Extract the (x, y) coordinate from the center of the cell holding the provided text.  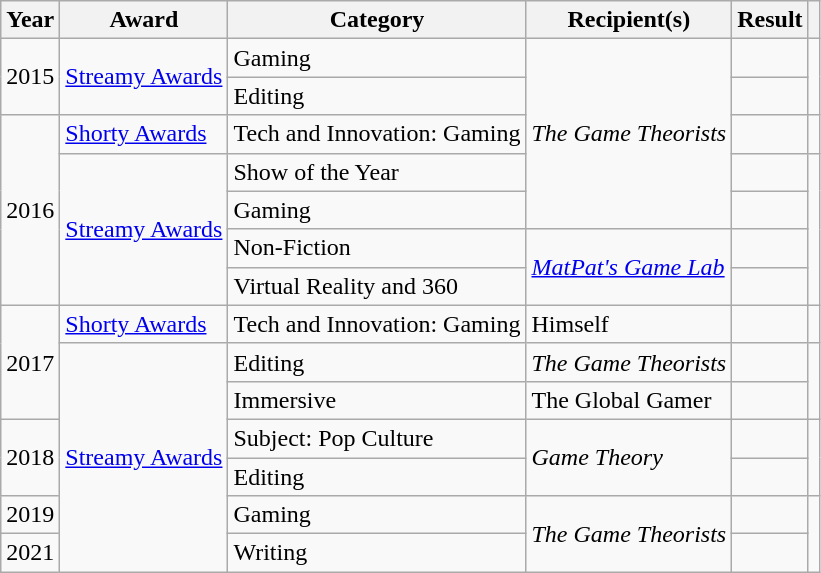
Category (377, 20)
Writing (377, 553)
Result (770, 20)
Immersive (377, 400)
MatPat's Game Lab (629, 267)
The Global Gamer (629, 400)
Virtual Reality and 360 (377, 286)
Game Theory (629, 457)
Award (144, 20)
2017 (30, 362)
Non-Fiction (377, 248)
2018 (30, 457)
Recipient(s) (629, 20)
Himself (629, 324)
Year (30, 20)
Show of the Year (377, 172)
2021 (30, 553)
2019 (30, 515)
2016 (30, 210)
2015 (30, 77)
Subject: Pop Culture (377, 438)
